Determine the (x, y) coordinate at the center of the cell enclosing the given text.  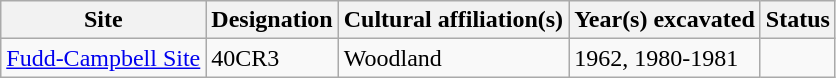
Woodland (453, 58)
40CR3 (272, 58)
Fudd-Campbell Site (104, 58)
Status (798, 20)
Year(s) excavated (665, 20)
Designation (272, 20)
Cultural affiliation(s) (453, 20)
Site (104, 20)
1962, 1980-1981 (665, 58)
